From the cell containing the given text, extract its center point as [X, Y] coordinate. 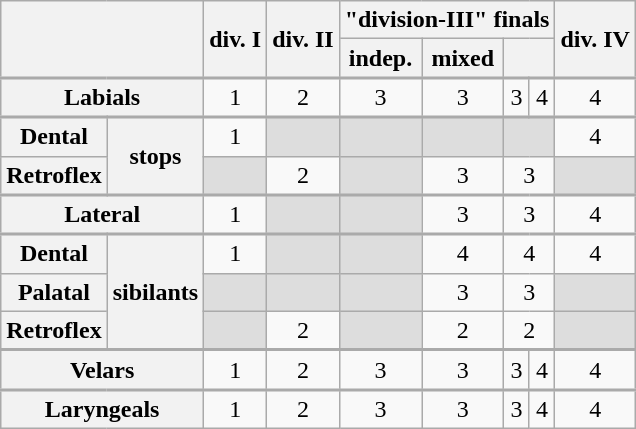
div. I [236, 40]
Labials [102, 98]
mixed [463, 58]
Velars [102, 370]
div. II [303, 40]
indep. [380, 58]
Laryngeals [102, 410]
div. IV [595, 40]
Palatal [54, 292]
sibilants [155, 292]
"division-III" finals [447, 20]
stops [155, 156]
Lateral [102, 215]
